Capture the cell that displays the provided text and extract its (x, y) central coordinate. 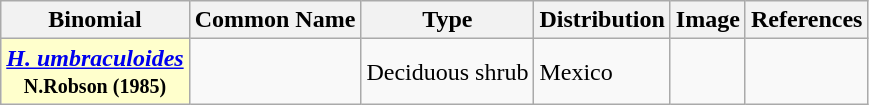
Deciduous shrub (448, 72)
Type (448, 20)
Common Name (275, 20)
Mexico (602, 72)
References (806, 20)
Binomial (95, 20)
Distribution (602, 20)
Image (708, 20)
H. umbraculoidesN.Robson (1985) (95, 72)
